Determine the [x, y] coordinate at the center of the cell enclosing the given text.  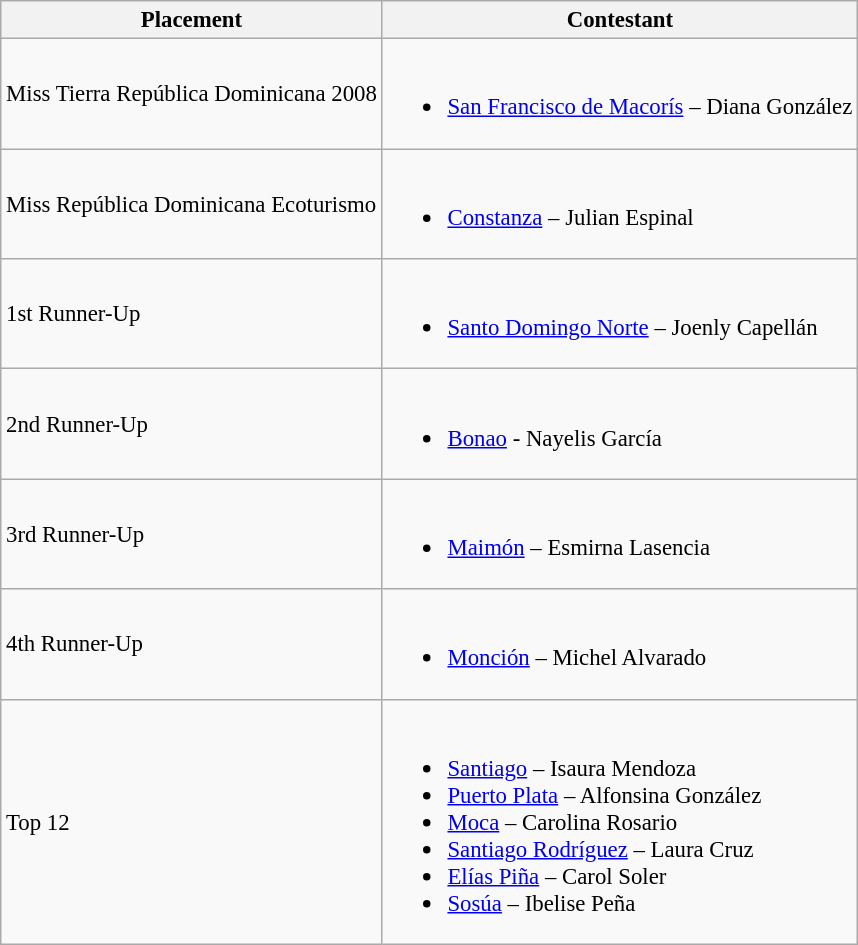
Bonao - Nayelis García [620, 424]
Placement [192, 20]
Contestant [620, 20]
3rd Runner-Up [192, 534]
San Francisco de Macorís – Diana González [620, 94]
Santo Domingo Norte – Joenly Capellán [620, 314]
Monción – Michel Alvarado [620, 644]
Miss Tierra República Dominicana 2008 [192, 94]
Top 12 [192, 822]
4th Runner-Up [192, 644]
1st Runner-Up [192, 314]
2nd Runner-Up [192, 424]
Miss República Dominicana Ecoturismo [192, 204]
Constanza – Julian Espinal [620, 204]
Maimón – Esmirna Lasencia [620, 534]
